For the text-containing cell, return its midpoint in [X, Y] coordinate format. 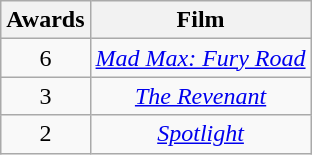
2 [46, 134]
Film [200, 20]
The Revenant [200, 96]
Spotlight [200, 134]
Awards [46, 20]
Mad Max: Fury Road [200, 58]
6 [46, 58]
3 [46, 96]
